Locate the cell with the specified text and output its [x, y] center coordinate. 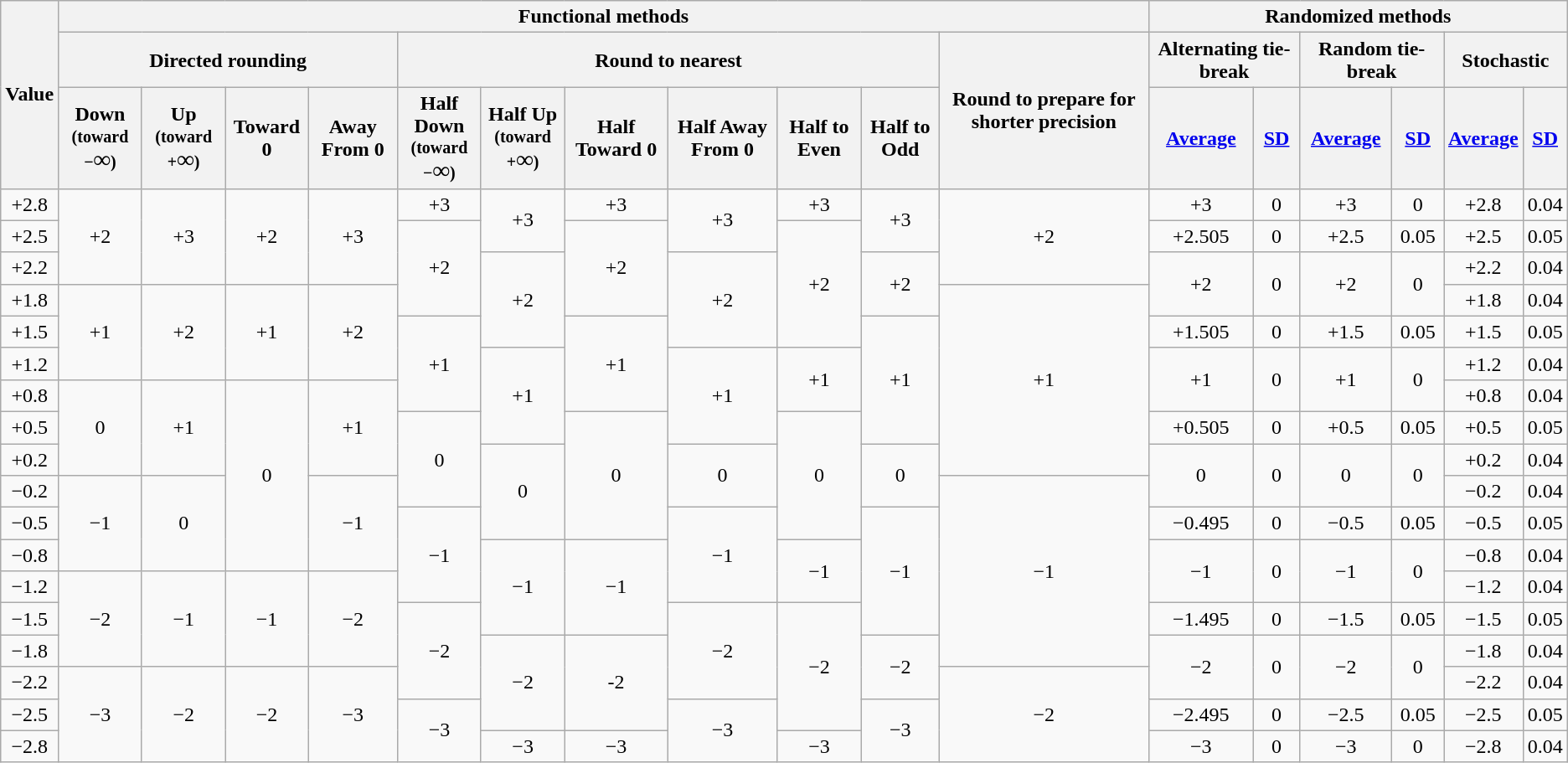
Toward 0 [266, 137]
Round to nearest [668, 60]
Value [30, 95]
−2.495 [1201, 714]
Half to Even [819, 137]
Alternating tie-break [1225, 60]
−0.495 [1201, 523]
+1.505 [1201, 332]
Half Down(toward −∞) [440, 137]
Away From 0 [353, 137]
Stochastic [1506, 60]
+2.505 [1201, 236]
-2 [616, 683]
Down(toward −∞) [101, 137]
Directed rounding [228, 60]
Random tie-break [1372, 60]
−1.495 [1201, 619]
Half to Odd [900, 137]
Up(toward +∞) [183, 137]
Half Up(toward +∞) [523, 137]
Half Toward 0 [616, 137]
Randomized methods [1358, 17]
Half Away From 0 [722, 137]
Functional methods [604, 17]
+0.505 [1201, 427]
Round to prepare for shorter precision [1044, 111]
